Provide the (X, Y) coordinate of the cell's center where the given text is located.  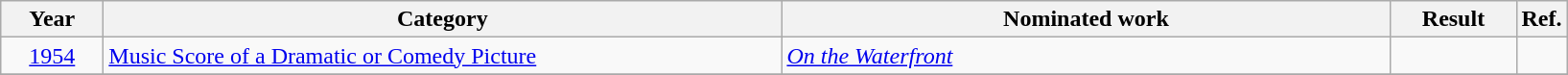
1954 (52, 56)
Nominated work (1086, 19)
Year (52, 19)
Category (443, 19)
On the Waterfront (1086, 56)
Result (1454, 19)
Music Score of a Dramatic or Comedy Picture (443, 56)
Ref. (1542, 19)
